From the cell containing the given text, extract its center point as [X, Y] coordinate. 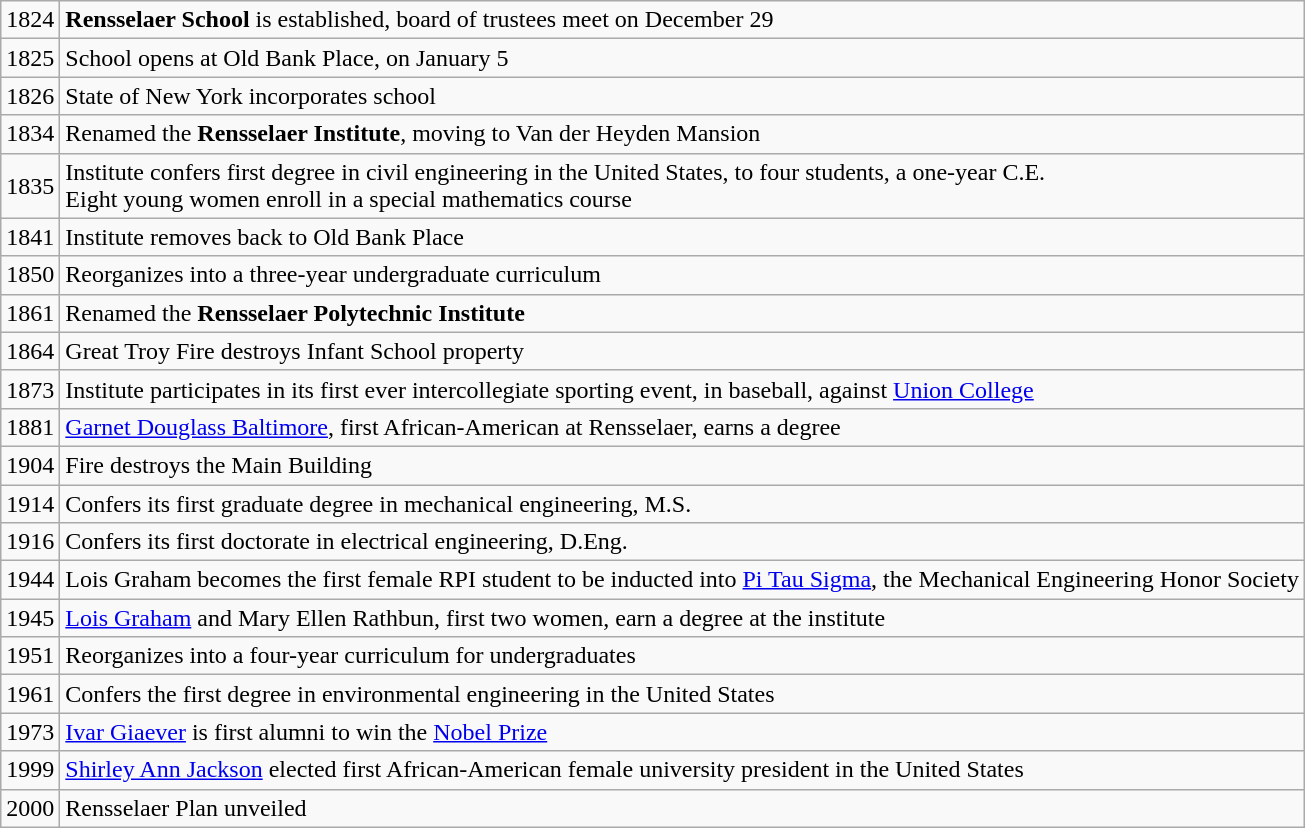
1834 [30, 134]
1881 [30, 427]
1850 [30, 275]
School opens at Old Bank Place, on January 5 [682, 58]
Renamed the Rensselaer Institute, moving to Van der Heyden Mansion [682, 134]
1944 [30, 580]
Confers its first doctorate in electrical engineering, D.Eng. [682, 542]
Garnet Douglass Baltimore, first African-American at Rensselaer, earns a degree [682, 427]
Lois Graham becomes the first female RPI student to be inducted into Pi Tau Sigma, the Mechanical Engineering Honor Society [682, 580]
1999 [30, 770]
Renamed the Rensselaer Polytechnic Institute [682, 313]
Lois Graham and Mary Ellen Rathbun, first two women, earn a degree at the institute [682, 618]
1841 [30, 237]
1916 [30, 542]
Ivar Giaever is first alumni to win the Nobel Prize [682, 732]
1864 [30, 351]
1873 [30, 389]
1825 [30, 58]
1914 [30, 503]
Confers its first graduate degree in mechanical engineering, M.S. [682, 503]
Confers the first degree in environmental engineering in the United States [682, 694]
Fire destroys the Main Building [682, 465]
1861 [30, 313]
Rensselaer School is established, board of trustees meet on December 29 [682, 20]
Great Troy Fire destroys Infant School property [682, 351]
1904 [30, 465]
1951 [30, 656]
1945 [30, 618]
State of New York incorporates school [682, 96]
Reorganizes into a three-year undergraduate curriculum [682, 275]
1826 [30, 96]
Reorganizes into a four-year curriculum for undergraduates [682, 656]
1835 [30, 186]
1973 [30, 732]
1824 [30, 20]
2000 [30, 808]
Rensselaer Plan unveiled [682, 808]
Institute participates in its first ever intercollegiate sporting event, in baseball, against Union College [682, 389]
Shirley Ann Jackson elected first African-American female university president in the United States [682, 770]
Institute removes back to Old Bank Place [682, 237]
1961 [30, 694]
